Scan for the cell matching the given text and deliver its [X, Y] coordinate at center. 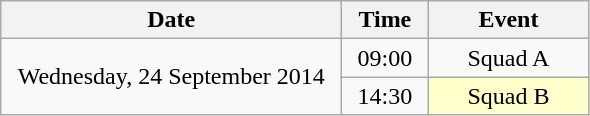
Event [508, 20]
Squad B [508, 96]
14:30 [385, 96]
Squad A [508, 58]
09:00 [385, 58]
Wednesday, 24 September 2014 [172, 77]
Time [385, 20]
Date [172, 20]
